Extract the (x, y) coordinate from the center of the cell holding the provided text.  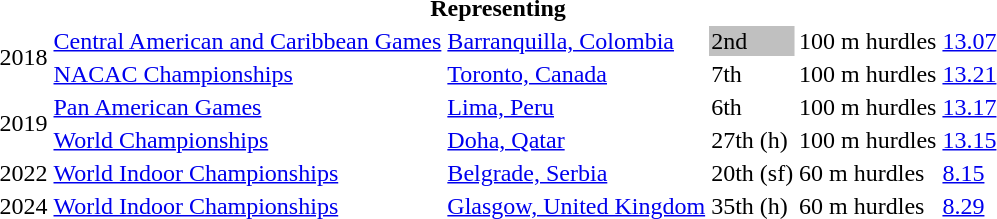
NACAC Championships (248, 74)
Toronto, Canada (576, 74)
2nd (752, 41)
Barranquilla, Colombia (576, 41)
60 m hurdles (868, 173)
27th (h) (752, 140)
6th (752, 107)
Central American and Caribbean Games (248, 41)
Doha, Qatar (576, 140)
World Championships (248, 140)
7th (752, 74)
20th (sf) (752, 173)
World Indoor Championships (248, 173)
Pan American Games (248, 107)
Belgrade, Serbia (576, 173)
Lima, Peru (576, 107)
